Capture the cell that displays the provided text and extract its (x, y) central coordinate. 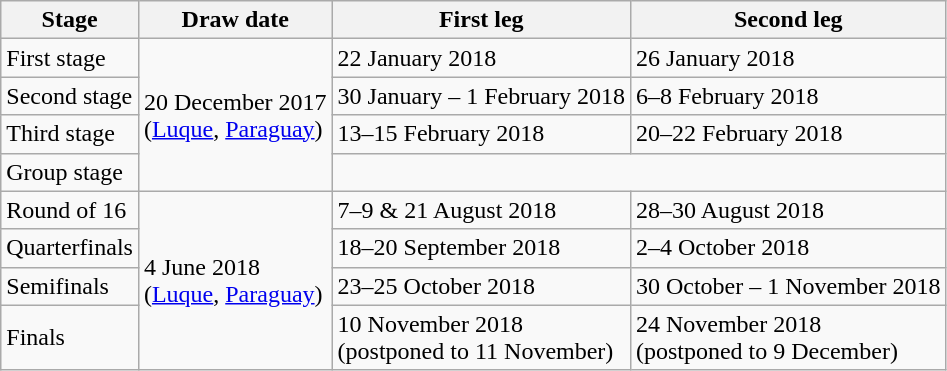
6–8 February 2018 (788, 96)
2–4 October 2018 (788, 248)
26 January 2018 (788, 58)
Finals (70, 338)
7–9 & 21 August 2018 (481, 210)
Second stage (70, 96)
4 June 2018(Luque, Paraguay) (235, 280)
30 October – 1 November 2018 (788, 286)
Group stage (70, 172)
18–20 September 2018 (481, 248)
First stage (70, 58)
23–25 October 2018 (481, 286)
Round of 16 (70, 210)
10 November 2018(postponed to 11 November) (481, 338)
24 November 2018(postponed to 9 December) (788, 338)
Draw date (235, 20)
Stage (70, 20)
13–15 February 2018 (481, 134)
22 January 2018 (481, 58)
Third stage (70, 134)
28–30 August 2018 (788, 210)
Quarterfinals (70, 248)
20–22 February 2018 (788, 134)
Semifinals (70, 286)
Second leg (788, 20)
20 December 2017(Luque, Paraguay) (235, 115)
30 January – 1 February 2018 (481, 96)
First leg (481, 20)
